For the text-containing cell, return its midpoint in (x, y) coordinate format. 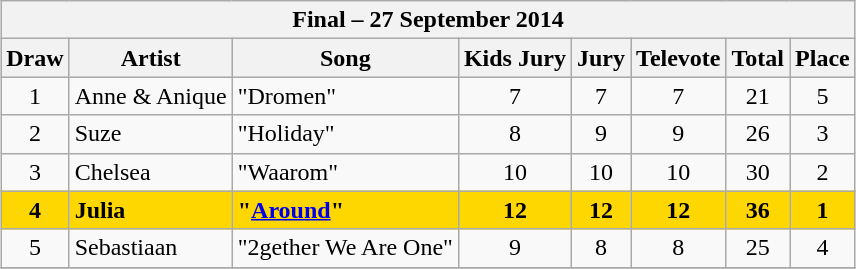
Artist (150, 58)
Anne & Anique (150, 96)
Suze (150, 134)
30 (758, 172)
21 (758, 96)
Total (758, 58)
Televote (678, 58)
"Holiday" (345, 134)
"2gether We Are One" (345, 248)
Kids Jury (514, 58)
"Around" (345, 210)
36 (758, 210)
Julia (150, 210)
Chelsea (150, 172)
Sebastiaan (150, 248)
"Waarom" (345, 172)
Place (823, 58)
Jury (600, 58)
Song (345, 58)
Draw (35, 58)
Final – 27 September 2014 (428, 20)
26 (758, 134)
25 (758, 248)
"Dromen" (345, 96)
